Scan for the cell matching the given text and deliver its (x, y) coordinate at center. 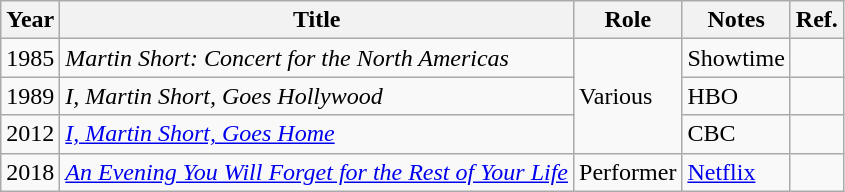
Various (628, 96)
2012 (30, 134)
Martin Short: Concert for the North Americas (317, 58)
1989 (30, 96)
I, Martin Short, Goes Hollywood (317, 96)
I, Martin Short, Goes Home (317, 134)
CBC (736, 134)
1985 (30, 58)
Netflix (736, 172)
Performer (628, 172)
An Evening You Will Forget for the Rest of Your Life (317, 172)
HBO (736, 96)
2018 (30, 172)
Notes (736, 20)
Title (317, 20)
Year (30, 20)
Showtime (736, 58)
Role (628, 20)
Ref. (816, 20)
